Return the (x, y) coordinate for the center point of the cell that contains the specified text.  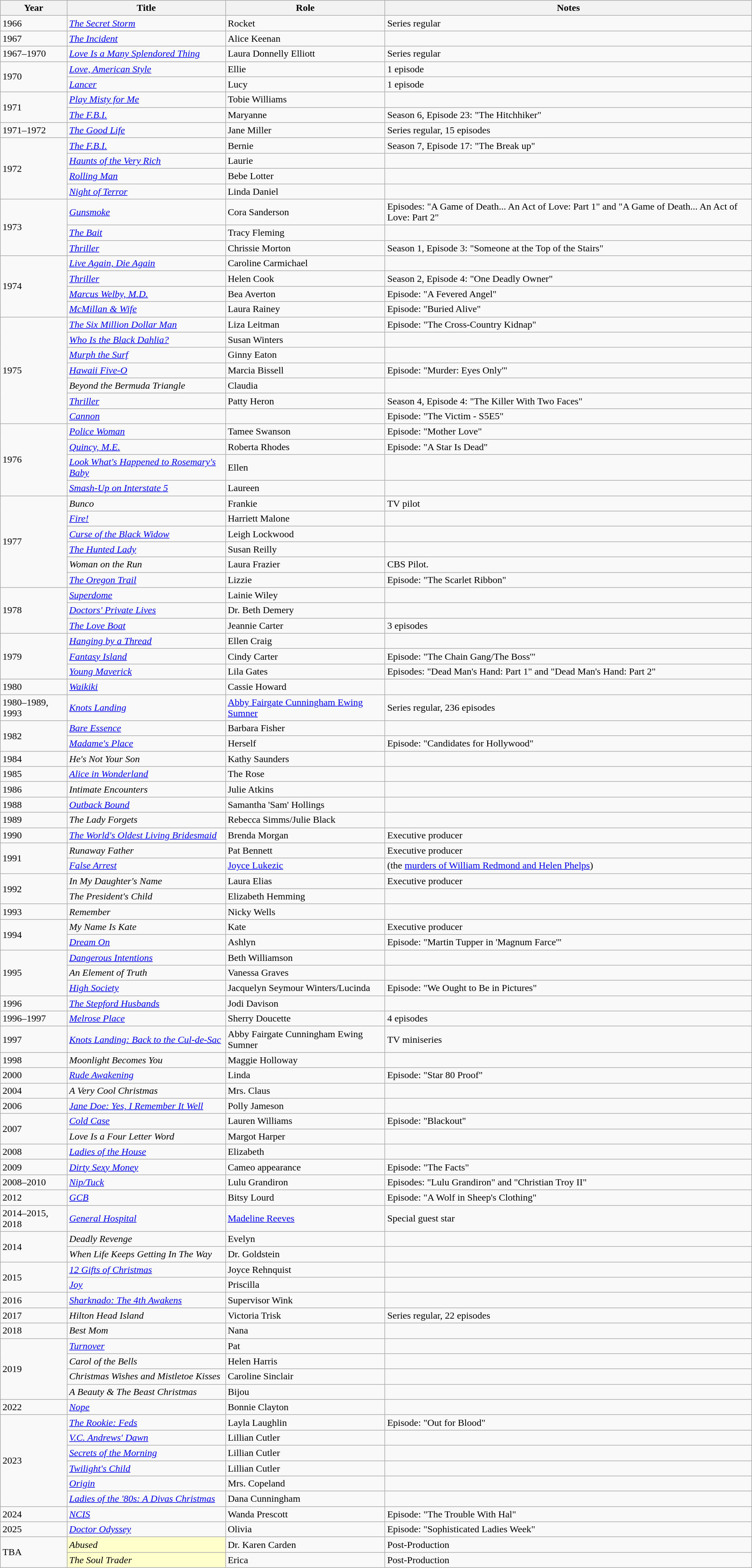
Bebe Lotter (305, 176)
Nip/Tuck (146, 1182)
Quincy, M.E. (146, 447)
1980 (34, 687)
Beth Williamson (305, 958)
Year (34, 8)
1973 (34, 227)
Superdome (146, 595)
Doctors' Private Lives (146, 610)
Nana (305, 1331)
Caroline Carmichael (305, 263)
(the murders of William Redmond and Helen Phelps) (568, 866)
Dangerous Intentions (146, 958)
Herself (305, 744)
Episode: "Star 80 Proof" (568, 1075)
Madame's Place (146, 744)
When Life Keeps Getting In The Way (146, 1254)
Dream On (146, 942)
False Arrest (146, 866)
Helen Harris (305, 1361)
1976 (34, 459)
Episode: "Mother Love" (568, 431)
1966 (34, 23)
Abused (146, 1545)
Hanging by a Thread (146, 641)
Olivia (305, 1529)
Season 1, Episode 3: "Someone at the Top of the Stairs" (568, 248)
Episode: "Sophisticated Ladies Week" (568, 1529)
Laura Donnelly Elliott (305, 54)
Laura Frazier (305, 565)
Season 4, Episode 4: "The Killer With Two Faces" (568, 401)
Episode: "The Facts" (568, 1167)
Kate (305, 927)
1971 (34, 107)
TBA (34, 1552)
Beyond the Bermuda Triangle (146, 385)
The Stepford Husbands (146, 1003)
Hawaii Five-O (146, 370)
Ashlyn (305, 942)
Moonlight Becomes You (146, 1060)
1978 (34, 610)
The Incident (146, 39)
Episode: "A Star Is Dead" (568, 447)
Barbara Fisher (305, 728)
Episode: "A Fevered Angel" (568, 294)
1996–1997 (34, 1019)
Joyce Lukezic (305, 866)
Rocket (305, 23)
1970 (34, 77)
Nicky Wells (305, 911)
Episode: "The Victim - S5E5" (568, 416)
Knots Landing (146, 708)
2004 (34, 1091)
Title (146, 8)
Tracy Fleming (305, 233)
An Element of Truth (146, 973)
Rolling Man (146, 176)
Cold Case (146, 1121)
2008 (34, 1152)
Cassie Howard (305, 687)
Jane Miller (305, 130)
Dr. Goldstein (305, 1254)
1974 (34, 286)
2015 (34, 1277)
Liza Leitman (305, 324)
Episodes: "Lulu Grandiron" and "Christian Troy II" (568, 1182)
Dana Cunningham (305, 1499)
12 Gifts of Christmas (146, 1270)
Susan Winters (305, 340)
Tamee Swanson (305, 431)
Fantasy Island (146, 656)
Layla Laughlin (305, 1422)
1971–1972 (34, 130)
Episode: "Buried Alive" (568, 309)
Claudia (305, 385)
2019 (34, 1369)
2014–2015, 2018 (34, 1218)
Night of Terror (146, 192)
Chrissie Morton (305, 248)
Kathy Saunders (305, 759)
Joyce Rehnquist (305, 1270)
In My Daughter's Name (146, 881)
Woman on the Run (146, 565)
Gunsmoke (146, 212)
2008–2010 (34, 1182)
Episode: "Out for Blood" (568, 1422)
Special guest star (568, 1218)
Jodi Davison (305, 1003)
Laura Elias (305, 881)
Maggie Holloway (305, 1060)
Lainie Wiley (305, 595)
Leigh Lockwood (305, 534)
Doctor Odyssey (146, 1529)
Melrose Place (146, 1019)
Pat Bennett (305, 850)
McMillan & Wife (146, 309)
Police Woman (146, 431)
Cannon (146, 416)
Madeline Reeves (305, 1218)
Mrs. Claus (305, 1091)
Notes (568, 8)
Pat (305, 1346)
Lancer (146, 84)
Fire! (146, 519)
Smash-Up on Interstate 5 (146, 488)
1982 (34, 736)
Episode: "The Scarlet Ribbon" (568, 580)
2007 (34, 1129)
Role (305, 8)
Deadly Revenge (146, 1239)
Dr. Beth Demery (305, 610)
1992 (34, 889)
Season 7, Episode 17: "The Break up" (568, 145)
Alice Keenan (305, 39)
Haunts of the Very Rich (146, 161)
Runaway Father (146, 850)
Episode: "The Trouble With Hal" (568, 1514)
Caroline Sinclair (305, 1376)
Harriett Malone (305, 519)
Bea Averton (305, 294)
1996 (34, 1003)
Jacquelyn Seymour Winters/Lucinda (305, 988)
Ginny Eaton (305, 355)
Love, American Style (146, 69)
Tobie Williams (305, 100)
Episode: "Martin Tupper in 'Magnum Farce'" (568, 942)
Young Maverick (146, 671)
Rude Awakening (146, 1075)
Bonnie Clayton (305, 1407)
GCB (146, 1197)
Vanessa Graves (305, 973)
Series regular, 15 episodes (568, 130)
Episode: "The Cross-Country Kidnap" (568, 324)
1988 (34, 805)
The Soul Trader (146, 1560)
Samantha 'Sam' Hollings (305, 805)
1967–1970 (34, 54)
2023 (34, 1460)
Julie Atkins (305, 789)
Erica (305, 1560)
Bunco (146, 504)
Victoria Trisk (305, 1315)
1975 (34, 370)
Lulu Grandiron (305, 1182)
TV miniseries (568, 1039)
Love Is a Four Letter Word (146, 1136)
Priscilla (305, 1285)
Hilton Head Island (146, 1315)
Sherry Doucette (305, 1019)
Christmas Wishes and Mistletoe Kisses (146, 1376)
Origin (146, 1484)
High Society (146, 988)
2012 (34, 1197)
4 episodes (568, 1019)
3 episodes (568, 626)
2009 (34, 1167)
Marcus Welby, M.D. (146, 294)
Roberta Rhodes (305, 447)
Secrets of the Morning (146, 1453)
Supervisor Wink (305, 1300)
Lucy (305, 84)
Episode: "Blackout" (568, 1121)
TV pilot (568, 504)
2018 (34, 1331)
2000 (34, 1075)
Live Again, Die Again (146, 263)
He's Not Your Son (146, 759)
Dirty Sexy Money (146, 1167)
Laurie (305, 161)
1985 (34, 774)
Lizzie (305, 580)
1986 (34, 789)
Ladies of the '80s: A Divas Christmas (146, 1499)
Linda (305, 1075)
Series regular, 22 episodes (568, 1315)
The Rose (305, 774)
The Love Boat (146, 626)
Laura Rainey (305, 309)
Maryanne (305, 115)
General Hospital (146, 1218)
Intimate Encounters (146, 789)
2024 (34, 1514)
Knots Landing: Back to the Cul-de-Sac (146, 1039)
Episode: "Murder: Eyes Only'" (568, 370)
1991 (34, 858)
Patty Heron (305, 401)
1993 (34, 911)
The Lady Forgets (146, 820)
Episode: "A Wolf in Sheep's Clothing" (568, 1197)
1995 (34, 973)
Ladies of the House (146, 1152)
Rebecca Simms/Julie Black (305, 820)
2016 (34, 1300)
The Secret Storm (146, 23)
Best Mom (146, 1331)
1997 (34, 1039)
Carol of the Bells (146, 1361)
Murph the Surf (146, 355)
2025 (34, 1529)
Elizabeth Hemming (305, 896)
Alice in Wonderland (146, 774)
1998 (34, 1060)
Look What's Happened to Rosemary's Baby (146, 467)
Bare Essence (146, 728)
Bitsy Lourd (305, 1197)
1967 (34, 39)
2006 (34, 1106)
NCIS (146, 1514)
1990 (34, 835)
Brenda Morgan (305, 835)
Remember (146, 911)
The Oregon Trail (146, 580)
Ellen Craig (305, 641)
Ellen (305, 467)
Episode: "The Chain Gang/The Boss'" (568, 656)
Frankie (305, 504)
Mrs. Copeland (305, 1484)
Wanda Prescott (305, 1514)
Cindy Carter (305, 656)
Ellie (305, 69)
2017 (34, 1315)
2022 (34, 1407)
Season 2, Episode 4: "One Deadly Owner" (568, 279)
1977 (34, 542)
1994 (34, 934)
Episodes: "Dead Man's Hand: Part 1" and "Dead Man's Hand: Part 2" (568, 671)
1972 (34, 168)
Evelyn (305, 1239)
Elizabeth (305, 1152)
Cameo appearance (305, 1167)
Love Is a Many Splendored Thing (146, 54)
Bernie (305, 145)
Lauren Williams (305, 1121)
Episodes: "A Game of Death... An Act of Love: Part 1" and "A Game of Death... An Act of Love: Part 2" (568, 212)
Play Misty for Me (146, 100)
Joy (146, 1285)
Susan Reilly (305, 549)
Dr. Karen Carden (305, 1545)
1984 (34, 759)
Helen Cook (305, 279)
The World's Oldest Living Bridesmaid (146, 835)
Sharknado: The 4th Awakens (146, 1300)
The President's Child (146, 896)
The Six Million Dollar Man (146, 324)
Season 6, Episode 23: "The Hitchhiker" (568, 115)
Jane Doe: Yes, I Remember It Well (146, 1106)
V.C. Andrews' Dawn (146, 1438)
Curse of the Black Widow (146, 534)
Series regular, 236 episodes (568, 708)
Turnover (146, 1346)
The Good Life (146, 130)
Waikiki (146, 687)
Cora Sanderson (305, 212)
Bijou (305, 1392)
Laureen (305, 488)
Marcia Bissell (305, 370)
Margot Harper (305, 1136)
1979 (34, 656)
A Beauty & The Beast Christmas (146, 1392)
My Name Is Kate (146, 927)
Twilight's Child (146, 1468)
Nope (146, 1407)
Episode: "Candidates for Hollywood" (568, 744)
1989 (34, 820)
The Hunted Lady (146, 549)
A Very Cool Christmas (146, 1091)
Polly Jameson (305, 1106)
CBS Pilot. (568, 565)
Linda Daniel (305, 192)
Outback Bound (146, 805)
Jeannie Carter (305, 626)
Who Is the Black Dahlia? (146, 340)
Episode: "We Ought to Be in Pictures" (568, 988)
The Bait (146, 233)
2014 (34, 1247)
1980–1989, 1993 (34, 708)
Lila Gates (305, 671)
The Rookie: Feds (146, 1422)
